Identify which cell holds the provided text, then report its [X, Y] central coordinate. 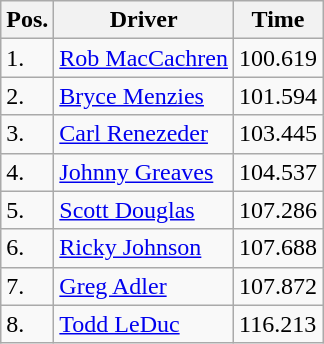
Time [278, 20]
103.445 [278, 134]
104.537 [278, 172]
Rob MacCachren [144, 58]
Ricky Johnson [144, 248]
Greg Adler [144, 286]
Carl Renezeder [144, 134]
107.286 [278, 210]
Johnny Greaves [144, 172]
7. [28, 286]
Driver [144, 20]
Scott Douglas [144, 210]
Bryce Menzies [144, 96]
107.688 [278, 248]
6. [28, 248]
4. [28, 172]
3. [28, 134]
101.594 [278, 96]
8. [28, 324]
2. [28, 96]
Todd LeDuc [144, 324]
107.872 [278, 286]
100.619 [278, 58]
5. [28, 210]
Pos. [28, 20]
1. [28, 58]
116.213 [278, 324]
